Capture the cell that displays the provided text and extract its [X, Y] central coordinate. 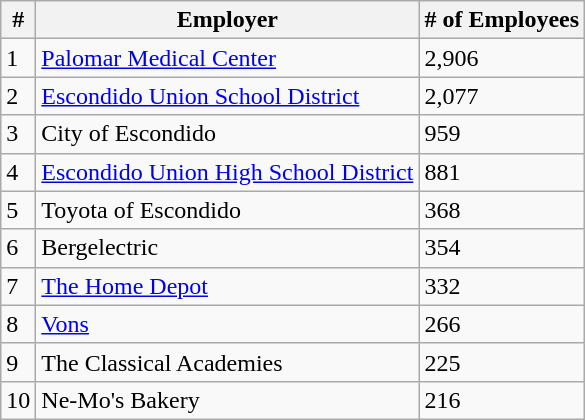
368 [502, 210]
10 [18, 400]
354 [502, 248]
# [18, 20]
3 [18, 134]
The Classical Academies [228, 362]
959 [502, 134]
2,906 [502, 58]
Vons [228, 324]
Escondido Union School District [228, 96]
Bergelectric [228, 248]
225 [502, 362]
Escondido Union High School District [228, 172]
Toyota of Escondido [228, 210]
City of Escondido [228, 134]
Palomar Medical Center [228, 58]
8 [18, 324]
4 [18, 172]
216 [502, 400]
266 [502, 324]
Ne-Mo's Bakery [228, 400]
6 [18, 248]
9 [18, 362]
2,077 [502, 96]
Employer [228, 20]
7 [18, 286]
2 [18, 96]
The Home Depot [228, 286]
1 [18, 58]
881 [502, 172]
# of Employees [502, 20]
332 [502, 286]
5 [18, 210]
